Find where the given text appears and provide that cell's center as [x, y] coordinate. 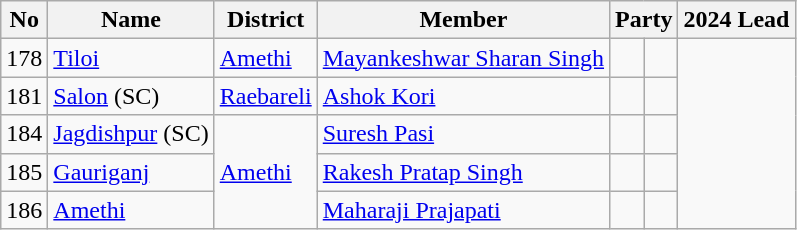
Jagdishpur (SC) [131, 134]
No [24, 20]
185 [24, 172]
Name [131, 20]
Member [463, 20]
178 [24, 58]
184 [24, 134]
Mayankeshwar Sharan Singh [463, 58]
Rakesh Pratap Singh [463, 172]
Party [644, 20]
Ashok Kori [463, 96]
Raebareli [266, 96]
Tiloi [131, 58]
186 [24, 210]
Suresh Pasi [463, 134]
District [266, 20]
Gauriganj [131, 172]
Maharaji Prajapati [463, 210]
Salon (SC) [131, 96]
181 [24, 96]
2024 Lead [736, 20]
